Pinpoint the cell where the given text exists, returning its (X, Y) midpoint coordinate. 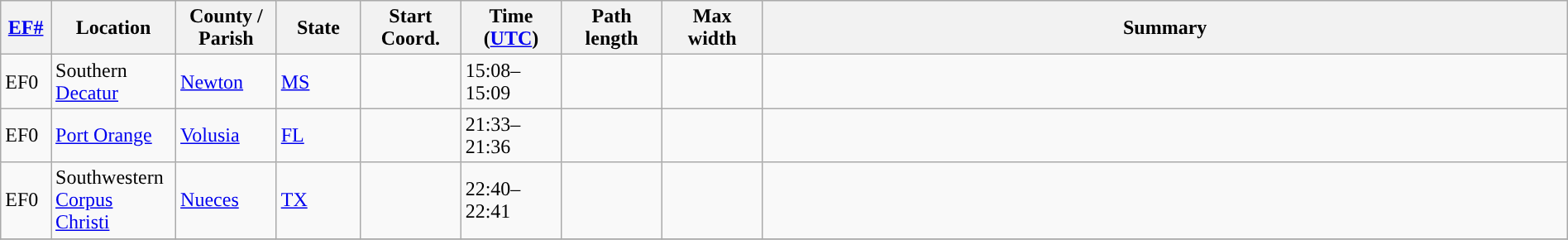
21:33–21:36 (511, 136)
Southern Decatur (114, 81)
Nueces (227, 200)
15:08–15:09 (511, 81)
State (318, 28)
MS (318, 81)
Location (114, 28)
Max width (712, 28)
Port Orange (114, 136)
EF# (26, 28)
Volusia (227, 136)
Start Coord. (411, 28)
22:40–22:41 (511, 200)
Path length (612, 28)
Summary (1164, 28)
TX (318, 200)
County / Parish (227, 28)
Time (UTC) (511, 28)
FL (318, 136)
Southwestern Corpus Christi (114, 200)
Newton (227, 81)
